From the cell containing the given text, extract its center point as [x, y] coordinate. 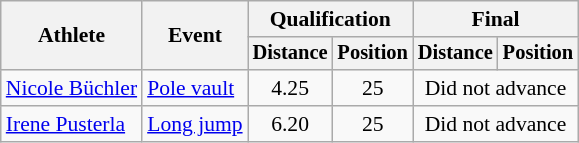
4.25 [290, 88]
Qualification [330, 19]
Final [496, 19]
Pole vault [194, 88]
Athlete [72, 36]
Nicole Büchler [72, 88]
Irene Pusterla [72, 124]
6.20 [290, 124]
Event [194, 36]
Long jump [194, 124]
